Return [x, y] of the center of cell containing provided text 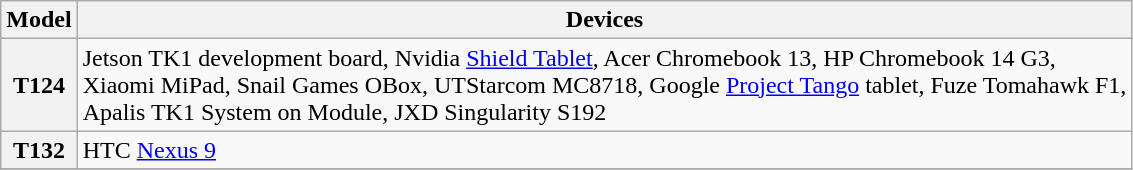
HTC Nexus 9 [604, 150]
Model [39, 20]
Devices [604, 20]
T124 [39, 85]
T132 [39, 150]
